Return the [X, Y] coordinate for the center point of the cell that contains the specified text.  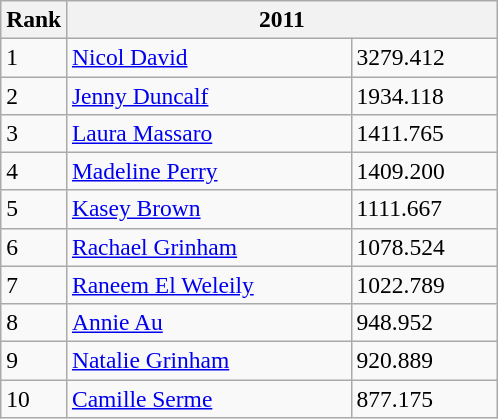
1934.118 [424, 95]
7 [34, 285]
Raneem El Weleily [210, 285]
5 [34, 209]
2011 [282, 19]
Laura Massaro [210, 133]
1411.765 [424, 133]
920.889 [424, 360]
Annie Au [210, 322]
9 [34, 360]
Camille Serme [210, 398]
1111.667 [424, 209]
Kasey Brown [210, 209]
948.952 [424, 322]
2 [34, 95]
1 [34, 57]
Rachael Grinham [210, 247]
1409.200 [424, 171]
Natalie Grinham [210, 360]
Madeline Perry [210, 171]
3279.412 [424, 57]
1022.789 [424, 285]
4 [34, 171]
3 [34, 133]
Nicol David [210, 57]
8 [34, 322]
1078.524 [424, 247]
Jenny Duncalf [210, 95]
877.175 [424, 398]
10 [34, 398]
6 [34, 247]
Rank [34, 19]
